For the text-containing cell, return its midpoint in (x, y) coordinate format. 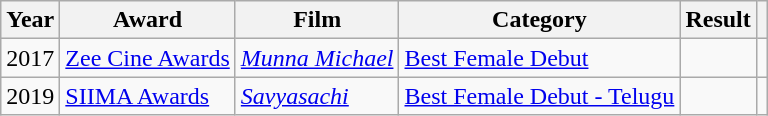
Munna Michael (317, 58)
Film (317, 20)
Year (30, 20)
2017 (30, 58)
Best Female Debut (540, 58)
Category (540, 20)
Award (148, 20)
SIIMA Awards (148, 96)
2019 (30, 96)
Zee Cine Awards (148, 58)
Savyasachi (317, 96)
Best Female Debut - Telugu (540, 96)
Result (718, 20)
